Capture the cell that displays the provided text and extract its (x, y) central coordinate. 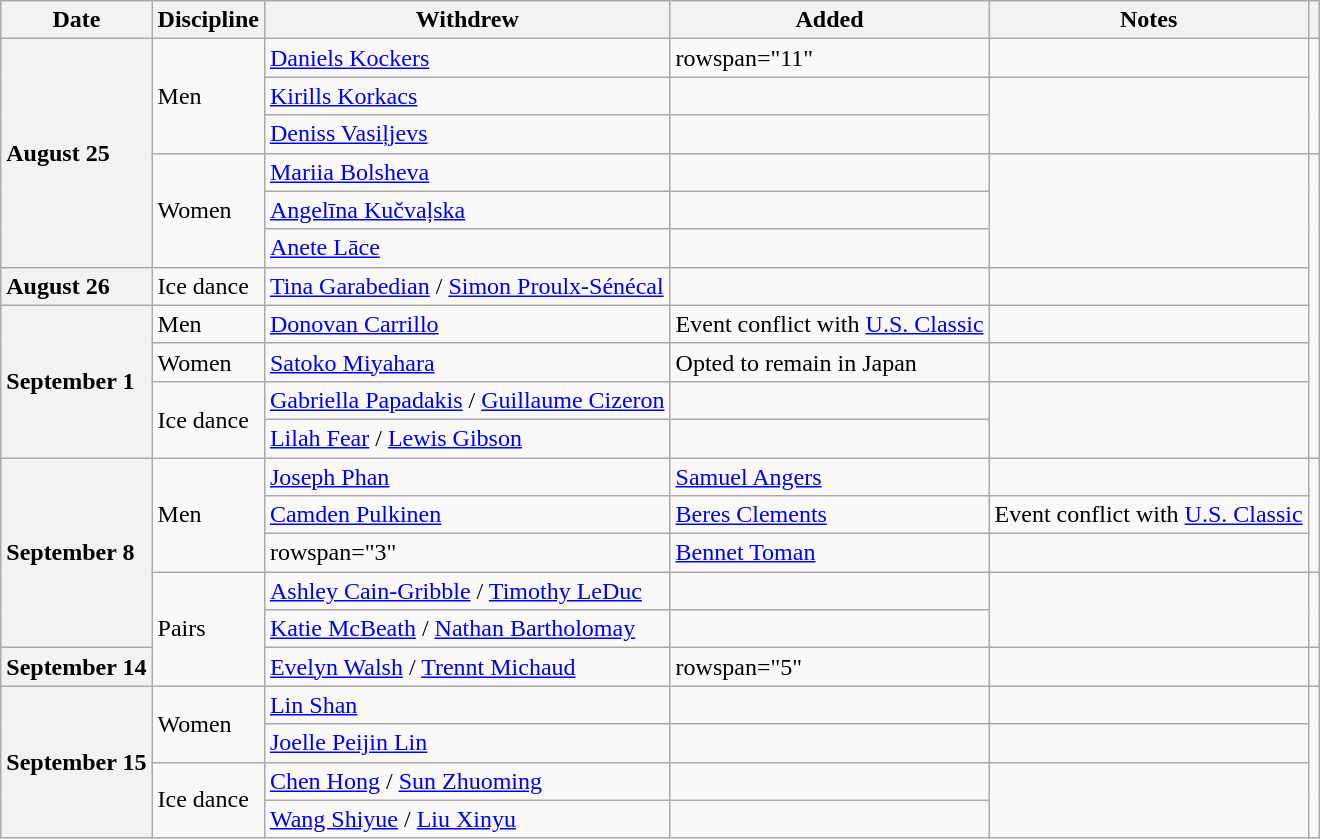
Joseph Phan (467, 477)
Tina Garabedian / Simon Proulx-Sénécal (467, 286)
Angelīna Kučvaļska (467, 210)
Daniels Kockers (467, 58)
Mariia Bolsheva (467, 172)
August 25 (76, 153)
Satoko Miyahara (467, 362)
Wang Shiyue / Liu Xinyu (467, 819)
Opted to remain in Japan (830, 362)
Discipline (208, 20)
Deniss Vasiļjevs (467, 134)
Anete Lāce (467, 248)
September 1 (76, 381)
Ashley Cain-Gribble / Timothy LeDuc (467, 591)
rowspan="11" (830, 58)
August 26 (76, 286)
rowspan="5" (830, 667)
Bennet Toman (830, 553)
rowspan="3" (467, 553)
Withdrew (467, 20)
Pairs (208, 629)
Notes (1148, 20)
Gabriella Papadakis / Guillaume Cizeron (467, 400)
Lilah Fear / Lewis Gibson (467, 438)
September 14 (76, 667)
Evelyn Walsh / Trennt Michaud (467, 667)
Beres Clements (830, 515)
September 15 (76, 762)
Chen Hong / Sun Zhuoming (467, 781)
Katie McBeath / Nathan Bartholomay (467, 629)
Joelle Peijin Lin (467, 743)
Samuel Angers (830, 477)
Kirills Korkacs (467, 96)
Added (830, 20)
Lin Shan (467, 705)
September 8 (76, 553)
Camden Pulkinen (467, 515)
Date (76, 20)
Donovan Carrillo (467, 324)
